Provide the (x, y) coordinate of the cell's center where the given text is located.  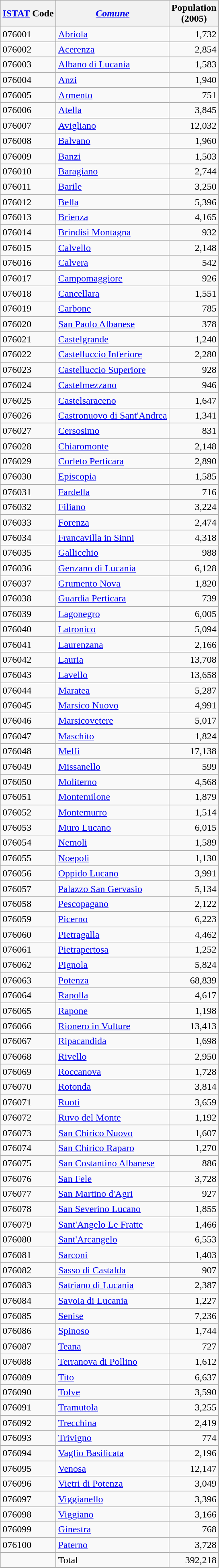
076058 (28, 904)
076018 (28, 293)
1,252 (194, 950)
076075 (28, 1163)
076038 (28, 599)
076079 (28, 1224)
076096 (28, 1484)
Montemurro (113, 812)
076026 (28, 415)
076019 (28, 309)
6,223 (194, 919)
3,049 (194, 1484)
1,240 (194, 339)
12,147 (194, 1469)
076087 (28, 1346)
1,514 (194, 812)
1,607 (194, 1133)
4,462 (194, 935)
076050 (28, 782)
076057 (28, 888)
2,280 (194, 354)
1,227 (194, 1301)
076025 (28, 400)
San Severino Lucano (113, 1209)
Trecchina (113, 1423)
2,890 (194, 461)
076082 (28, 1270)
831 (194, 431)
2,419 (194, 1423)
076049 (28, 767)
1,855 (194, 1209)
076005 (28, 95)
Bella (113, 202)
774 (194, 1438)
076031 (28, 492)
Spinoso (113, 1331)
1,960 (194, 141)
San Fele (113, 1178)
076041 (28, 644)
Carbone (113, 309)
076003 (28, 65)
076040 (28, 629)
4,991 (194, 706)
Roccanova (113, 1072)
Muro Lucano (113, 827)
076067 (28, 1041)
727 (194, 1346)
13,413 (194, 1026)
Atella (113, 110)
Palazzo San Gervasio (113, 888)
Calvera (113, 263)
2,196 (194, 1453)
2,387 (194, 1285)
927 (194, 1194)
Teana (113, 1346)
Acerenza (113, 49)
1,130 (194, 858)
076037 (28, 583)
599 (194, 767)
68,839 (194, 980)
Viggiano (113, 1514)
Genzano di Lucania (113, 568)
076032 (28, 507)
3,659 (194, 1102)
378 (194, 324)
Sarconi (113, 1255)
1,879 (194, 797)
Calvello (113, 248)
Vietri di Potenza (113, 1484)
076006 (28, 110)
076084 (28, 1301)
907 (194, 1270)
076099 (28, 1530)
San Costantino Albanese (113, 1163)
Noepoli (113, 858)
1,403 (194, 1255)
Ruvo del Monte (113, 1117)
076044 (28, 690)
076014 (28, 233)
Rotonda (113, 1087)
Balvano (113, 141)
Tramutola (113, 1407)
Anzi (113, 80)
Castelgrande (113, 339)
7,236 (194, 1316)
926 (194, 278)
San Paolo Albanese (113, 324)
Terranova di Pollino (113, 1362)
076013 (28, 217)
076027 (28, 431)
076056 (28, 873)
Rionero in Vulture (113, 1026)
Fardella (113, 492)
076094 (28, 1453)
Missanello (113, 767)
Chiaromonte (113, 446)
076001 (28, 34)
Rivello (113, 1056)
Laurenzana (113, 644)
076048 (28, 751)
Picerno (113, 919)
076062 (28, 965)
076043 (28, 675)
Barile (113, 186)
6,553 (194, 1240)
Baragiano (113, 171)
076070 (28, 1087)
076091 (28, 1407)
1,732 (194, 34)
1,585 (194, 477)
1,824 (194, 736)
Ginestra (113, 1530)
076054 (28, 843)
Banzi (113, 156)
Castelluccio Inferiore (113, 354)
2,854 (194, 49)
Melfi (113, 751)
1,612 (194, 1362)
2,474 (194, 522)
Moliterno (113, 782)
3,250 (194, 186)
Grumento Nova (113, 583)
716 (194, 492)
Nemoli (113, 843)
Lavello (113, 675)
4,568 (194, 782)
6,637 (194, 1377)
076061 (28, 950)
3,991 (194, 873)
Campomaggiore (113, 278)
1,744 (194, 1331)
Filiano (113, 507)
Corleto Perticara (113, 461)
076015 (28, 248)
Oppido Lucano (113, 873)
5,094 (194, 629)
Ripacandida (113, 1041)
Tito (113, 1377)
076090 (28, 1392)
1,466 (194, 1224)
542 (194, 263)
Tolve (113, 1392)
076002 (28, 49)
3,814 (194, 1087)
1,583 (194, 65)
Sant'Angelo Le Fratte (113, 1224)
Potenza (113, 980)
076010 (28, 171)
076030 (28, 477)
076098 (28, 1514)
076073 (28, 1133)
Castelluccio Superiore (113, 370)
Abriola (113, 34)
076007 (28, 125)
076012 (28, 202)
076078 (28, 1209)
3,224 (194, 507)
1,940 (194, 80)
3,590 (194, 1392)
076036 (28, 568)
076060 (28, 935)
Albano di Lucania (113, 65)
886 (194, 1163)
928 (194, 370)
076066 (28, 1026)
San Martino d'Agri (113, 1194)
Pignola (113, 965)
2,744 (194, 171)
751 (194, 95)
6,015 (194, 827)
076080 (28, 1240)
3,396 (194, 1499)
13,658 (194, 675)
Total (113, 1560)
4,318 (194, 538)
Castelmezzano (113, 385)
12,032 (194, 125)
3,255 (194, 1407)
076093 (28, 1438)
Vaglio Basilicata (113, 1453)
076020 (28, 324)
Trivigno (113, 1438)
1,728 (194, 1072)
932 (194, 233)
076052 (28, 812)
13,708 (194, 660)
1,341 (194, 415)
Lauria (113, 660)
076072 (28, 1117)
946 (194, 385)
1,647 (194, 400)
Ruoti (113, 1102)
1,198 (194, 1011)
2,166 (194, 644)
076086 (28, 1331)
076042 (28, 660)
3,166 (194, 1514)
Castelsaraceno (113, 400)
Pietragalla (113, 935)
Gallicchio (113, 553)
785 (194, 309)
ISTAT Code (28, 14)
Maratea (113, 690)
076016 (28, 263)
Rapone (113, 1011)
1,551 (194, 293)
076092 (28, 1423)
076074 (28, 1148)
739 (194, 599)
5,824 (194, 965)
Latronico (113, 629)
Cancellara (113, 293)
Marsico Nuovo (113, 706)
Castronuovo di Sant'Andrea (113, 415)
Pietrapertosa (113, 950)
Sant'Arcangelo (113, 1240)
988 (194, 553)
2,122 (194, 904)
076089 (28, 1377)
076071 (28, 1102)
076064 (28, 995)
Paterno (113, 1545)
6,005 (194, 614)
Brienza (113, 217)
076069 (28, 1072)
5,396 (194, 202)
076045 (28, 706)
076023 (28, 370)
076051 (28, 797)
Sasso di Castalda (113, 1270)
076063 (28, 980)
Population (2005) (194, 14)
076068 (28, 1056)
5,017 (194, 721)
1,589 (194, 843)
076034 (28, 538)
Guardia Perticara (113, 599)
5,134 (194, 888)
Francavilla in Sinni (113, 538)
076033 (28, 522)
076100 (28, 1545)
1,270 (194, 1148)
076077 (28, 1194)
Maschito (113, 736)
3,845 (194, 110)
1,503 (194, 156)
17,138 (194, 751)
076059 (28, 919)
1,192 (194, 1117)
076076 (28, 1178)
Episcopia (113, 477)
076039 (28, 614)
1,698 (194, 1041)
Cersosimo (113, 431)
Lagonegro (113, 614)
Senise (113, 1316)
6,128 (194, 568)
Brindisi Montagna (113, 233)
076085 (28, 1316)
076004 (28, 80)
Forenza (113, 522)
076028 (28, 446)
076021 (28, 339)
San Chirico Nuovo (113, 1133)
5,287 (194, 690)
076065 (28, 1011)
076088 (28, 1362)
076081 (28, 1255)
Comune (113, 14)
076053 (28, 827)
Rapolla (113, 995)
076009 (28, 156)
076011 (28, 186)
768 (194, 1530)
076095 (28, 1469)
4,617 (194, 995)
076017 (28, 278)
076022 (28, 354)
076029 (28, 461)
392,218 (194, 1560)
Viggianello (113, 1499)
076083 (28, 1285)
4,165 (194, 217)
Venosa (113, 1469)
Satriano di Lucania (113, 1285)
2,950 (194, 1056)
076024 (28, 385)
Pescopagano (113, 904)
Savoia di Lucania (113, 1301)
076046 (28, 721)
San Chirico Raparo (113, 1148)
076008 (28, 141)
076055 (28, 858)
076047 (28, 736)
1,820 (194, 583)
076035 (28, 553)
Armento (113, 95)
Avigliano (113, 125)
076097 (28, 1499)
Montemilone (113, 797)
Marsicovetere (113, 721)
